Detect which cell encompasses the target text, then output its (X, Y) center coordinate. 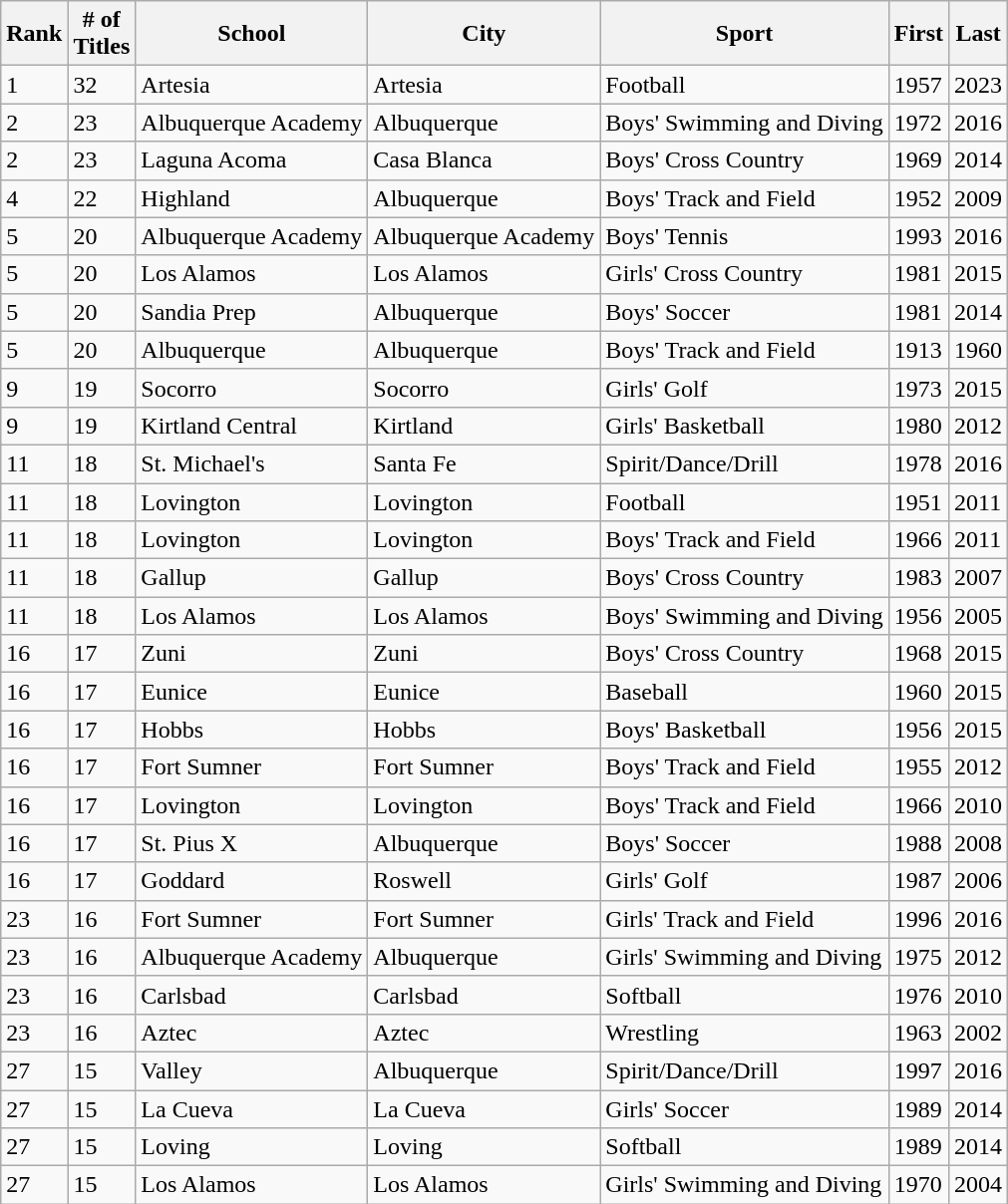
1972 (918, 123)
2008 (979, 843)
1973 (918, 388)
City (485, 34)
Baseball (744, 692)
2005 (979, 616)
# ofTitles (102, 34)
2007 (979, 578)
Girls' Cross Country (744, 274)
1980 (918, 426)
2002 (979, 1033)
1978 (918, 463)
Girls' Basketball (744, 426)
Casa Blanca (485, 160)
1983 (918, 578)
1987 (918, 881)
4 (34, 198)
First (918, 34)
22 (102, 198)
1997 (918, 1070)
Kirtland Central (251, 426)
1969 (918, 160)
1 (34, 85)
Kirtland (485, 426)
2006 (979, 881)
1951 (918, 501)
1975 (918, 957)
Girls' Soccer (744, 1109)
1913 (918, 350)
Sandia Prep (251, 312)
School (251, 34)
Last (979, 34)
2023 (979, 85)
2009 (979, 198)
1952 (918, 198)
Girls' Track and Field (744, 919)
Wrestling (744, 1033)
1988 (918, 843)
Highland (251, 198)
1968 (918, 654)
Boys' Tennis (744, 236)
2004 (979, 1185)
1957 (918, 85)
32 (102, 85)
1963 (918, 1033)
Boys' Basketball (744, 730)
1976 (918, 995)
1970 (918, 1185)
1996 (918, 919)
Roswell (485, 881)
St. Michael's (251, 463)
1955 (918, 767)
1993 (918, 236)
St. Pius X (251, 843)
Laguna Acoma (251, 160)
Sport (744, 34)
Valley (251, 1070)
Rank (34, 34)
Goddard (251, 881)
Santa Fe (485, 463)
